Extract the [X, Y] coordinate from the center of the cell holding the provided text.  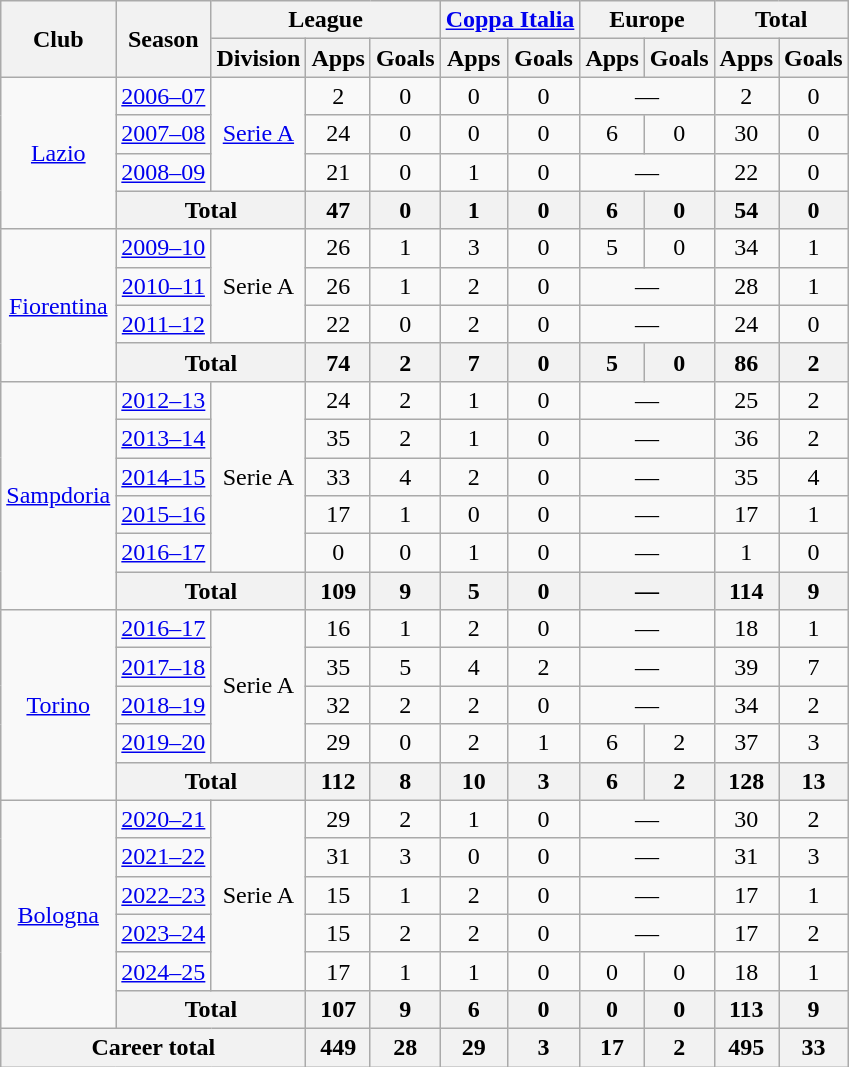
Coppa Italia [510, 20]
2023–24 [164, 933]
8 [405, 781]
2006–07 [164, 96]
League [326, 20]
Lazio [58, 153]
449 [338, 1047]
2009–10 [164, 248]
36 [746, 438]
25 [746, 400]
128 [746, 781]
37 [746, 743]
Career total [154, 1047]
54 [746, 210]
74 [338, 362]
Division [258, 58]
39 [746, 667]
112 [338, 781]
Fiorentina [58, 305]
Bologna [58, 914]
2007–08 [164, 134]
Sampdoria [58, 495]
32 [338, 705]
2021–22 [164, 857]
2011–12 [164, 324]
2008–09 [164, 172]
2024–25 [164, 971]
109 [338, 591]
2012–13 [164, 400]
86 [746, 362]
107 [338, 1009]
2013–14 [164, 438]
2019–20 [164, 743]
2020–21 [164, 819]
2015–16 [164, 515]
10 [474, 781]
114 [746, 591]
Season [164, 39]
2014–15 [164, 477]
2022–23 [164, 895]
2010–11 [164, 286]
47 [338, 210]
2018–19 [164, 705]
2017–18 [164, 667]
Torino [58, 705]
113 [746, 1009]
16 [338, 629]
Club [58, 39]
495 [746, 1047]
13 [813, 781]
Europe [647, 20]
21 [338, 172]
